Extract the [X, Y] coordinate from the center of the cell holding the provided text.  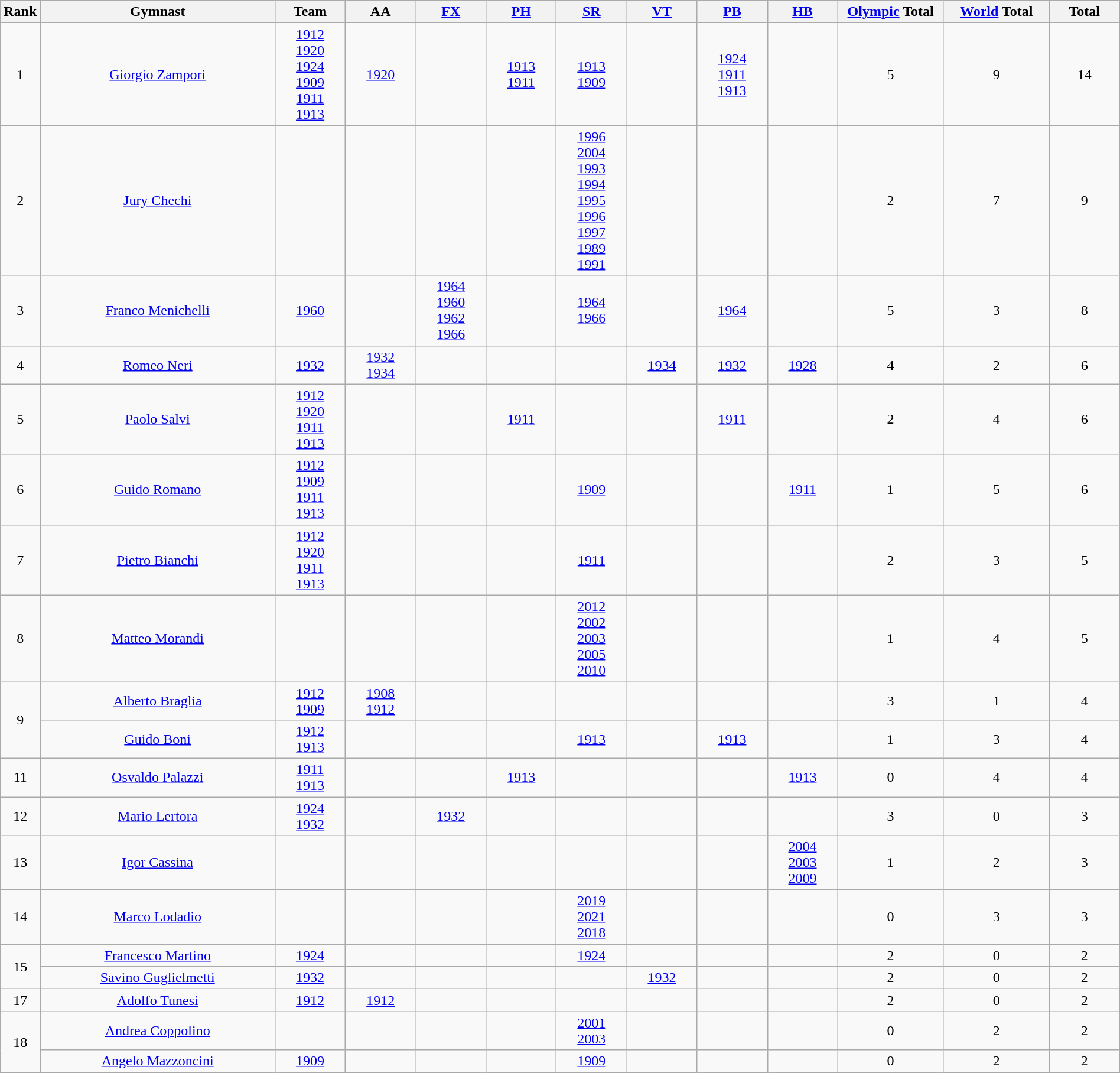
1924 1932 [311, 815]
1912 1920 1924 1909 1911 1913 [311, 74]
1996 2004 1993 1994 1995 1996 1997 1989 1991 [592, 200]
17 [20, 1000]
1964 [732, 311]
2012 2002 2003 2005 2010 [592, 638]
1920 [380, 74]
Guido Boni [158, 739]
Guido Romano [158, 489]
Romeo Neri [158, 365]
Andrea Coppolino [158, 1030]
2001 2003 [592, 1030]
SR [592, 12]
1911 1913 [311, 778]
1964 1966 [592, 311]
Pietro Bianchi [158, 560]
13 [20, 863]
Alberto Braglia [158, 701]
1913 1911 [521, 74]
1908 1912 [380, 701]
15 [20, 967]
Total [1085, 12]
11 [20, 778]
Giorgio Zampori [158, 74]
Olympic Total [891, 12]
HB [802, 12]
Paolo Salvi [158, 420]
Adolfo Tunesi [158, 1000]
1928 [802, 365]
18 [20, 1042]
1960 [311, 311]
1964 1960 1962 1966 [451, 311]
Gymnast [158, 12]
Team [311, 12]
Angelo Mazzoncini [158, 1061]
VT [662, 12]
1912 1909 [311, 701]
1934 [662, 365]
Osvaldo Palazzi [158, 778]
PH [521, 12]
Jury Chechi [158, 200]
PB [732, 12]
Matteo Morandi [158, 638]
AA [380, 12]
1912 1909 1911 1913 [311, 489]
Marco Lodadio [158, 917]
1913 1909 [592, 74]
Francesco Martino [158, 955]
1912 1913 [311, 739]
1924 1911 1913 [732, 74]
2004 2003 2009 [802, 863]
Savino Guglielmetti [158, 978]
2019 2021 2018 [592, 917]
Franco Menichelli [158, 311]
Rank [20, 12]
Igor Cassina [158, 863]
World Total [996, 12]
12 [20, 815]
1932 1934 [380, 365]
Mario Lertora [158, 815]
FX [451, 12]
